Capture the cell that displays the provided text and extract its [x, y] central coordinate. 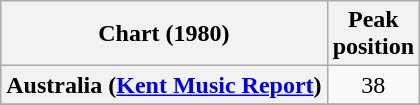
Peakposition [373, 34]
Chart (1980) [164, 34]
Australia (Kent Music Report) [164, 85]
38 [373, 85]
